Extract the [X, Y] coordinate from the center of the cell holding the provided text.  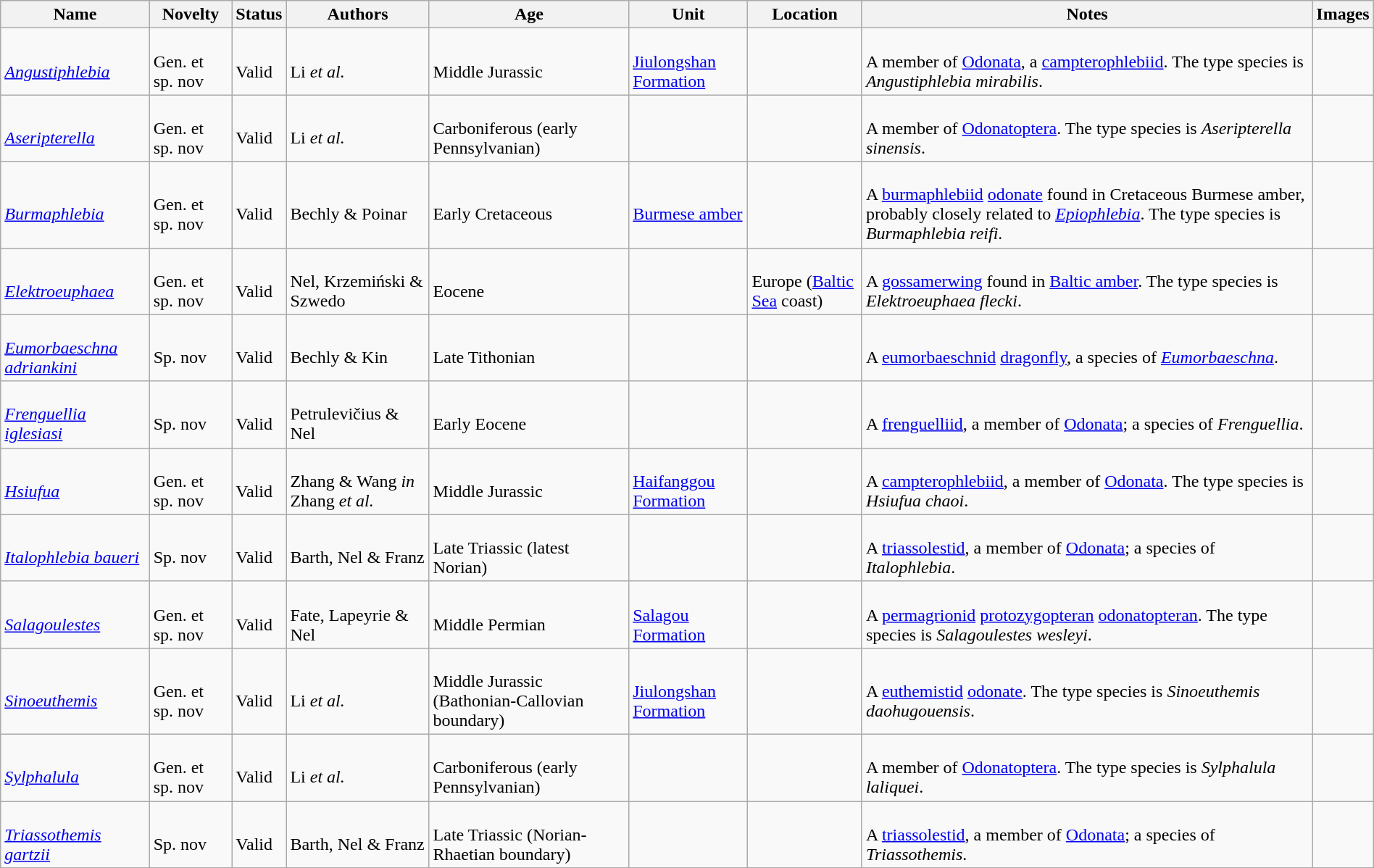
Novelty [191, 14]
Salagou Formation [688, 614]
Early Cretaceous [529, 204]
Frenguellia iglesiasi [75, 414]
A gossamerwing found in Baltic amber. The type species is Elektroeuphaea flecki. [1087, 281]
Bechly & Poinar [358, 204]
Eumorbaeschna adriankini [75, 348]
Name [75, 14]
A triassolestid, a member of Odonata; a species of Italophlebia. [1087, 548]
A frenguelliid, a member of Odonata; a species of Frenguellia. [1087, 414]
A burmaphlebiid odonate found in Cretaceous Burmese amber, probably closely related to Epiophlebia. The type species is Burmaphlebia reifi. [1087, 204]
A member of Odonata, a campterophlebiid. The type species is Angustiphlebia mirabilis. [1087, 62]
Triassothemis gartzii [75, 835]
A eumorbaeschnid dragonfly, a species of Eumorbaeschna. [1087, 348]
Sinoeuthemis [75, 691]
Eocene [529, 281]
Burmaphlebia [75, 204]
Authors [358, 14]
Aseripterella [75, 128]
Salagoulestes [75, 614]
Zhang & Wang in Zhang et al. [358, 481]
Late Triassic (Norian-Rhaetian boundary) [529, 835]
Unit [688, 14]
Early Eocene [529, 414]
Petrulevičius & Nel [358, 414]
Bechly & Kin [358, 348]
Elektroeuphaea [75, 281]
A member of Odonatoptera. The type species is Aseripterella sinensis. [1087, 128]
Burmese amber [688, 204]
Hsiufua [75, 481]
Fate, Lapeyrie & Nel [358, 614]
Nel, Krzemiński & Szwedo [358, 281]
Images [1343, 14]
Notes [1087, 14]
Italophlebia baueri [75, 548]
Angustiphlebia [75, 62]
Location [805, 14]
Sylphalula [75, 767]
A triassolestid, a member of Odonata; a species of Triassothemis. [1087, 835]
Age [529, 14]
Status [259, 14]
Europe (Baltic Sea coast) [805, 281]
A permagrionid protozygopteran odonatopteran. The type species is Salagoulestes wesleyi. [1087, 614]
Middle Permian [529, 614]
Late Triassic (latest Norian) [529, 548]
Haifanggou Formation [688, 481]
Late Tithonian [529, 348]
Middle Jurassic (Bathonian-Callovian boundary) [529, 691]
A member of Odonatoptera. The type species is Sylphalula laliquei. [1087, 767]
A campterophlebiid, a member of Odonata. The type species is Hsiufua chaoi. [1087, 481]
A euthemistid odonate. The type species is Sinoeuthemis daohugouensis. [1087, 691]
